Return the [x, y] coordinate for the center point of the cell that contains the specified text.  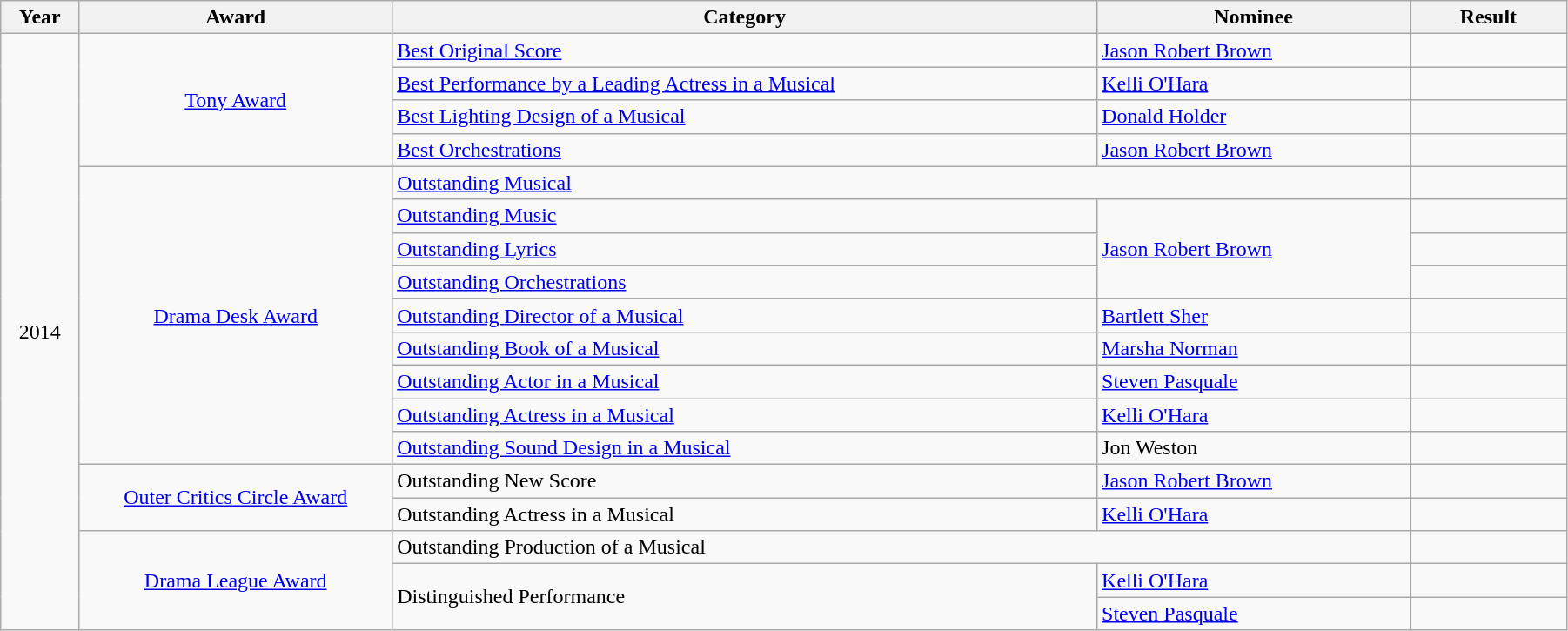
Outstanding Book of a Musical [745, 348]
Outstanding Orchestrations [745, 282]
Award [236, 17]
Best Original Score [745, 50]
Year [40, 17]
Drama League Award [236, 581]
Outstanding Production of a Musical [901, 547]
Outstanding Musical [901, 183]
Jon Weston [1254, 448]
Outstanding Lyrics [745, 249]
Distinguished Performance [745, 597]
2014 [40, 332]
Result [1488, 17]
Outstanding Sound Design in a Musical [745, 448]
Outstanding Director of a Musical [745, 315]
Bartlett Sher [1254, 315]
Marsha Norman [1254, 348]
Nominee [1254, 17]
Tony Award [236, 100]
Outer Critics Circle Award [236, 498]
Best Lighting Design of a Musical [745, 117]
Best Performance by a Leading Actress in a Musical [745, 84]
Drama Desk Award [236, 315]
Best Orchestrations [745, 150]
Outstanding Music [745, 216]
Category [745, 17]
Donald Holder [1254, 117]
Outstanding Actor in a Musical [745, 381]
Outstanding New Score [745, 481]
